Scan for the cell matching the given text and deliver its (X, Y) coordinate at center. 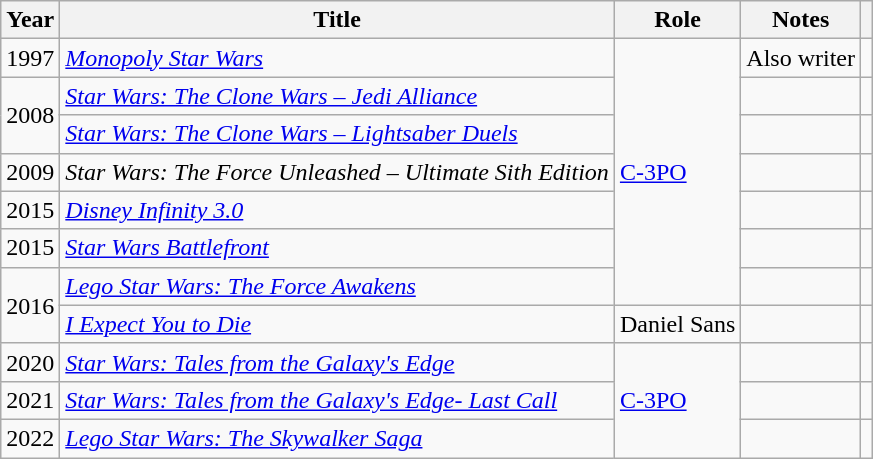
1997 (30, 58)
Daniel Sans (677, 324)
Notes (801, 20)
Title (338, 20)
I Expect You to Die (338, 324)
Disney Infinity 3.0 (338, 210)
Role (677, 20)
Year (30, 20)
2022 (30, 438)
2016 (30, 305)
2008 (30, 115)
2020 (30, 362)
2009 (30, 172)
Lego Star Wars: The Force Awakens (338, 286)
Star Wars Battlefront (338, 248)
Star Wars: The Clone Wars – Jedi Alliance (338, 96)
Star Wars: Tales from the Galaxy's Edge (338, 362)
2021 (30, 400)
Star Wars: The Force Unleashed – Ultimate Sith Edition (338, 172)
Lego Star Wars: The Skywalker Saga (338, 438)
Also writer (801, 58)
Monopoly Star Wars (338, 58)
Star Wars: Tales from the Galaxy's Edge- Last Call (338, 400)
Star Wars: The Clone Wars – Lightsaber Duels (338, 134)
